Provide the (X, Y) coordinate of the cell's center where the given text is located.  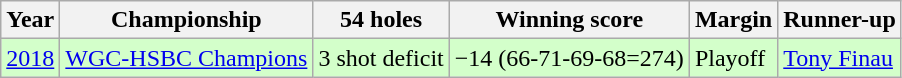
WGC-HSBC Champions (186, 58)
Runner-up (840, 20)
Playoff (733, 58)
Margin (733, 20)
−14 (66-71-69-68=274) (569, 58)
Winning score (569, 20)
2018 (30, 58)
54 holes (381, 20)
Championship (186, 20)
Tony Finau (840, 58)
3 shot deficit (381, 58)
Year (30, 20)
